Locate the cell with the specified text and output its [X, Y] center coordinate. 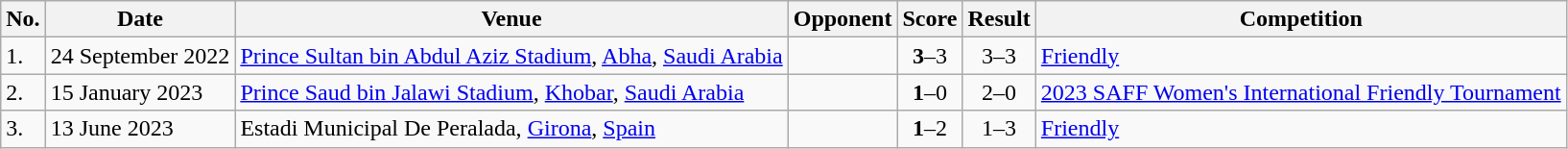
1–2 [930, 129]
1. [23, 56]
Date [140, 19]
15 January 2023 [140, 92]
2. [23, 92]
Prince Sultan bin Abdul Aziz Stadium, Abha, Saudi Arabia [511, 56]
Venue [511, 19]
Prince Saud bin Jalawi Stadium, Khobar, Saudi Arabia [511, 92]
2023 SAFF Women's International Friendly Tournament [1301, 92]
3. [23, 129]
No. [23, 19]
13 June 2023 [140, 129]
1–3 [999, 129]
Competition [1301, 19]
Result [999, 19]
Score [930, 19]
24 September 2022 [140, 56]
2–0 [999, 92]
Estadi Municipal De Peralada, Girona, Spain [511, 129]
Opponent [843, 19]
1–0 [930, 92]
